Search for the cell housing the specified text and yield its [X, Y] center coordinate. 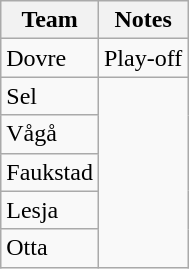
Faukstad [50, 172]
Team [50, 20]
Notes [142, 20]
Lesja [50, 210]
Vågå [50, 134]
Dovre [50, 58]
Otta [50, 248]
Sel [50, 96]
Play-off [142, 58]
